Return [x, y] of the center of cell containing provided text 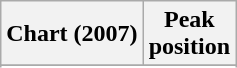
Chart (2007) [72, 34]
Peakposition [189, 34]
